Pinpoint the cell where the given text exists, returning its [X, Y] midpoint coordinate. 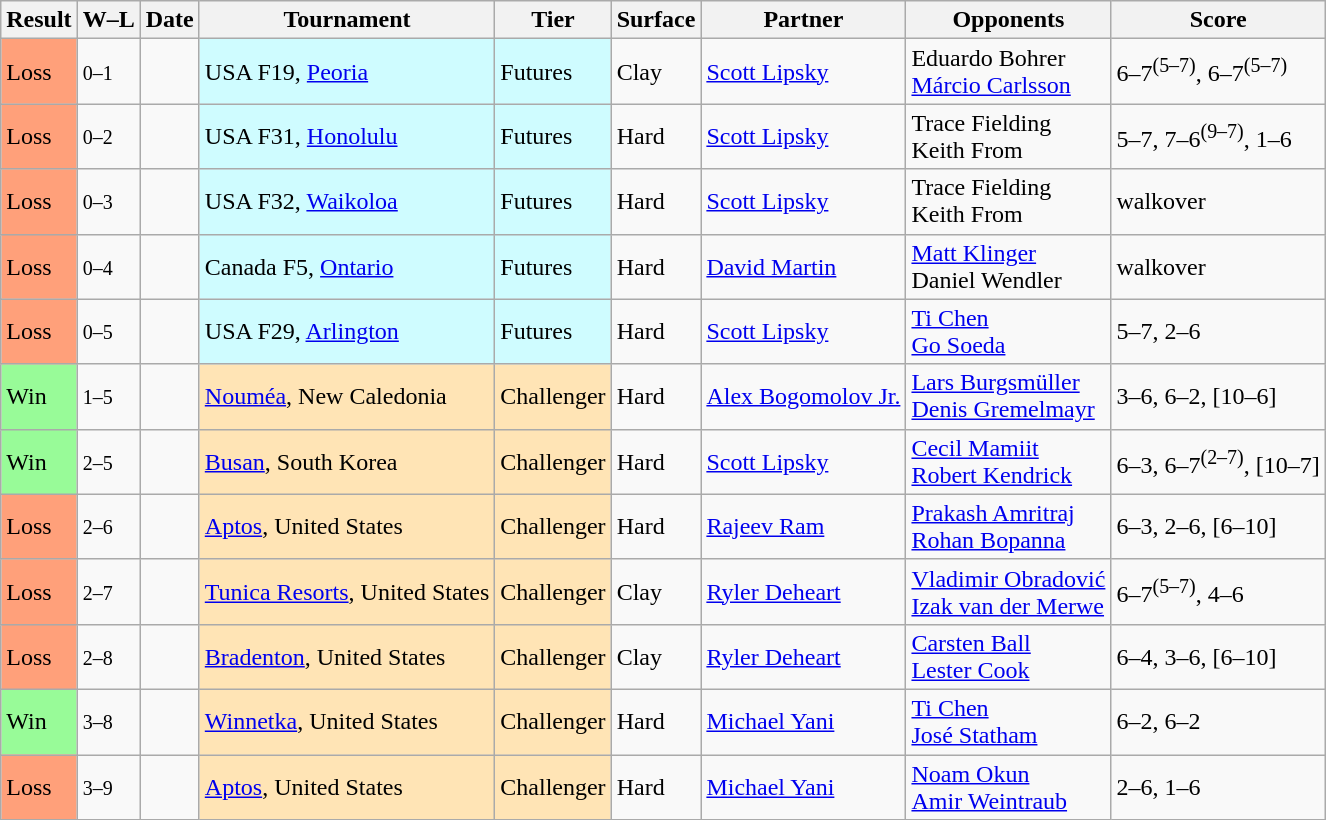
USA F31, Honolulu [347, 136]
2–6 [108, 526]
Vladimir Obradović Izak van der Merwe [1008, 592]
Bradenton, United States [347, 656]
6–3, 6–7(2–7), [10–7] [1218, 462]
Opponents [1008, 20]
0–2 [108, 136]
Carsten Ball Lester Cook [1008, 656]
Surface [656, 20]
Noam Okun Amir Weintraub [1008, 786]
Ti Chen José Statham [1008, 722]
0–4 [108, 266]
USA F29, Arlington [347, 332]
3–9 [108, 786]
Lars Burgsmüller Denis Gremelmayr [1008, 396]
Busan, South Korea [347, 462]
2–7 [108, 592]
Result [39, 20]
USA F32, Waikoloa [347, 202]
USA F19, Peoria [347, 72]
Nouméa, New Caledonia [347, 396]
Date [170, 20]
5–7, 7–6(9–7), 1–6 [1218, 136]
6–2, 6–2 [1218, 722]
2–8 [108, 656]
Alex Bogomolov Jr. [804, 396]
3–8 [108, 722]
Tournament [347, 20]
6–4, 3–6, [6–10] [1218, 656]
Winnetka, United States [347, 722]
0–1 [108, 72]
Ti Chen Go Soeda [1008, 332]
Tunica Resorts, United States [347, 592]
Rajeev Ram [804, 526]
Cecil Mamiit Robert Kendrick [1008, 462]
1–5 [108, 396]
W–L [108, 20]
2–6, 1–6 [1218, 786]
Prakash Amritraj Rohan Bopanna [1008, 526]
0–3 [108, 202]
6–7(5–7), 6–7(5–7) [1218, 72]
6–3, 2–6, [6–10] [1218, 526]
5–7, 2–6 [1218, 332]
Matt Klinger Daniel Wendler [1008, 266]
2–5 [108, 462]
David Martin [804, 266]
Canada F5, Ontario [347, 266]
Score [1218, 20]
Tier [553, 20]
3–6, 6–2, [10–6] [1218, 396]
Partner [804, 20]
Eduardo Bohrer Márcio Carlsson [1008, 72]
0–5 [108, 332]
6–7(5–7), 4–6 [1218, 592]
